Pinpoint the cell where the given text exists, returning its [X, Y] midpoint coordinate. 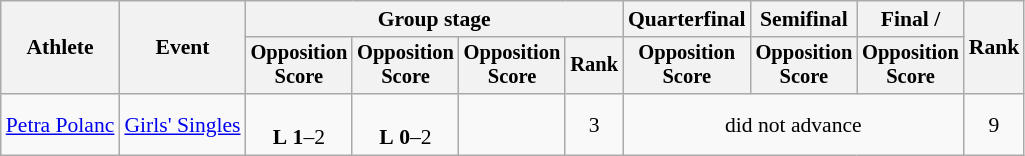
Girls' Singles [182, 124]
Semifinal [804, 19]
3 [594, 124]
Group stage [434, 19]
Petra Polanc [60, 124]
L 0–2 [406, 124]
did not advance [794, 124]
Quarterfinal [687, 19]
Athlete [60, 48]
9 [994, 124]
Final / [910, 19]
Event [182, 48]
L 1–2 [300, 124]
